Identify which cell holds the provided text, then report its (X, Y) central coordinate. 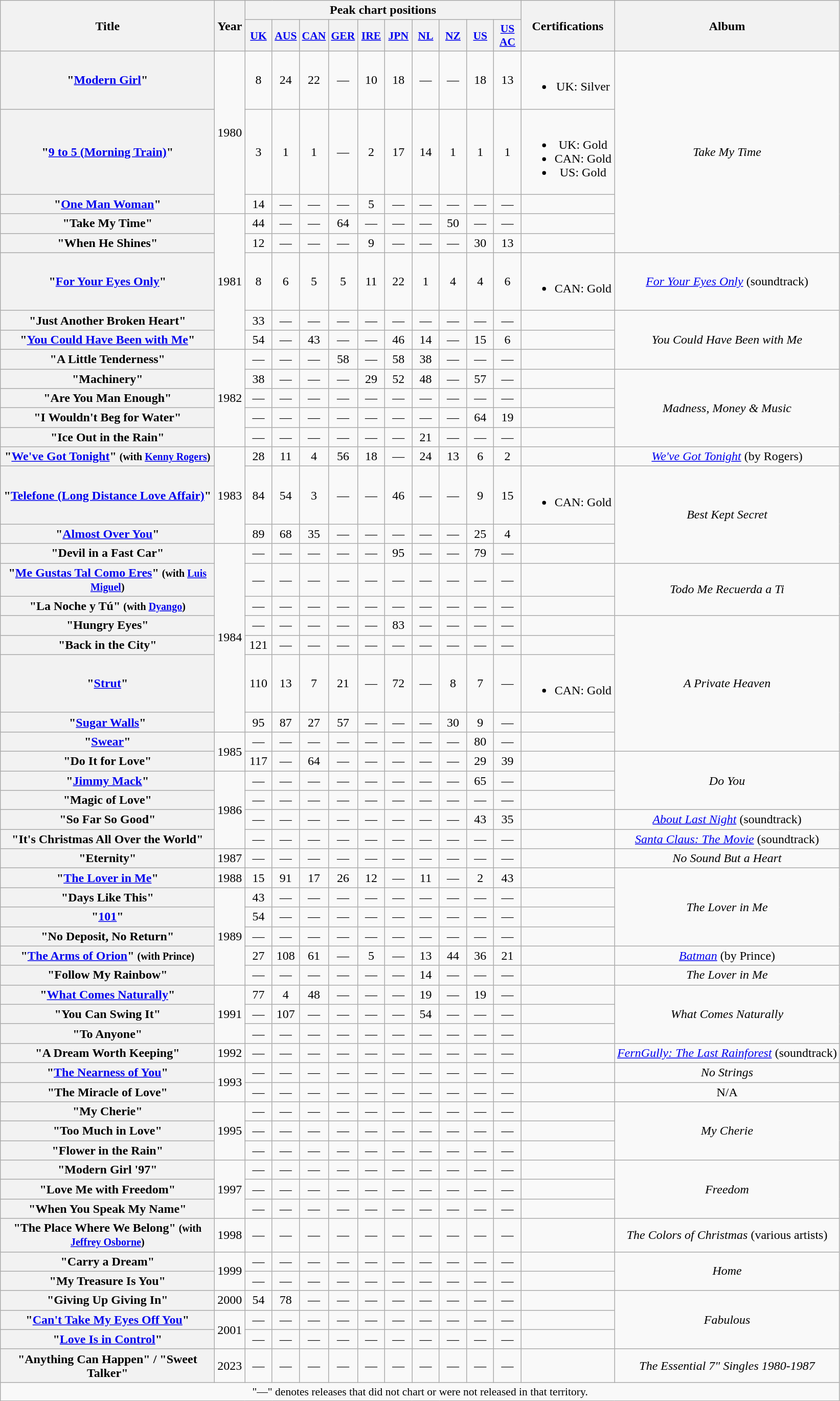
110 (259, 683)
1998 (230, 1235)
2000 (230, 1300)
"Machinery" (107, 379)
"The Arms of Orion" (with Prince) (107, 956)
1999 (230, 1271)
52 (399, 379)
"9 to 5 (Morning Train)" (107, 151)
89 (259, 534)
"The Nearness of You" (107, 1072)
CAN (314, 36)
80 (481, 741)
1992 (230, 1053)
108 (285, 956)
IRE (371, 36)
Freedom (727, 1189)
"Giving Up Giving In" (107, 1300)
1988 (230, 878)
1997 (230, 1189)
1981 (230, 281)
Album (727, 26)
Fabulous (727, 1320)
FernGully: The Last Rainforest (soundtrack) (727, 1053)
1989 (230, 936)
25 (481, 534)
Do You (727, 780)
"Do It for Love" (107, 761)
Title (107, 26)
"Carry a Dream" (107, 1261)
The Colors of Christmas (various artists) (727, 1235)
Best Kept Secret (727, 514)
1995 (230, 1131)
117 (259, 761)
"I Wouldn't Beg for Water" (107, 418)
"La Noche y Tú" (with Dyango) (107, 606)
NL (425, 36)
"When You Speak My Name" (107, 1209)
UK: GoldCAN: GoldUS: Gold (567, 151)
Home (727, 1271)
"The Miracle of Love" (107, 1092)
"Modern Girl '97" (107, 1170)
"Follow My Rainbow" (107, 975)
107 (285, 1014)
"—" denotes releases that did not chart or were not released in that territory. (420, 1391)
"My Cherie" (107, 1112)
68 (285, 534)
Certifications (567, 26)
My Cherie (727, 1131)
US AC (507, 36)
56 (343, 457)
"Swear" (107, 741)
"Me Gustas Tal Como Eres" (with Luis Miguel) (107, 580)
1993 (230, 1082)
"No Deposit, No Return" (107, 936)
UK (259, 36)
About Last Night (soundtrack) (727, 820)
61 (314, 956)
79 (481, 553)
No Strings (727, 1072)
"Jimmy Mack" (107, 781)
"Take My Time" (107, 223)
1980 (230, 132)
NZ (453, 36)
"Can't Take My Eyes Off You" (107, 1320)
We've Got Tonight (by Rogers) (727, 457)
"My Treasure Is You" (107, 1281)
"Are You Man Enough" (107, 398)
"Just Another Broken Heart" (107, 320)
"Flower in the Rain" (107, 1150)
N/A (727, 1092)
1984 (230, 638)
"Days Like This" (107, 897)
1986 (230, 810)
"Ice Out in the Rain" (107, 437)
78 (285, 1300)
77 (259, 995)
1985 (230, 751)
What Comes Naturally (727, 1014)
10 (371, 80)
28 (259, 457)
2001 (230, 1329)
87 (285, 722)
65 (481, 781)
"To Anyone" (107, 1033)
Santa Claus: The Movie (soundtrack) (727, 839)
"Sugar Walls" (107, 722)
33 (259, 320)
"Eternity" (107, 858)
Take My Time (727, 152)
"Devil in a Fast Car" (107, 553)
26 (343, 878)
A Private Heaven (727, 683)
"It's Christmas All Over the World" (107, 839)
"Love Is in Control" (107, 1339)
"Anything Can Happen" / "Sweet Talker" (107, 1365)
"So Far So Good" (107, 820)
1987 (230, 858)
"101" (107, 917)
1991 (230, 1014)
"Strut" (107, 683)
121 (259, 645)
JPN (399, 36)
"The Lover in Me" (107, 878)
US (481, 36)
"For Your Eyes Only" (107, 281)
Peak chart positions (383, 10)
1982 (230, 398)
Batman (by Prince) (727, 956)
83 (399, 625)
"You Can Swing It" (107, 1014)
84 (259, 495)
"One Man Woman" (107, 204)
"We've Got Tonight" (with Kenny Rogers) (107, 457)
"You Could Have Been with Me" (107, 340)
Year (230, 26)
2023 (230, 1365)
39 (507, 761)
"The Place Where We Belong" (with Jeffrey Osborne) (107, 1235)
AUS (285, 36)
"Almost Over You" (107, 534)
"Hungry Eyes" (107, 625)
91 (285, 878)
"Too Much in Love" (107, 1131)
1983 (230, 495)
"What Comes Naturally" (107, 995)
For Your Eyes Only (soundtrack) (727, 281)
"A Little Tenderness" (107, 359)
You Could Have Been with Me (727, 340)
Todo Me Recuerda a Ti (727, 589)
72 (399, 683)
"Love Me with Freedom" (107, 1189)
36 (481, 956)
"Telefone (Long Distance Love Affair)" (107, 495)
"A Dream Worth Keeping" (107, 1053)
GER (343, 36)
"Modern Girl" (107, 80)
UK: Silver (567, 80)
"When He Shines" (107, 243)
No Sound But a Heart (727, 858)
Madness, Money & Music (727, 408)
"Back in the City" (107, 645)
50 (453, 223)
The Essential 7" Singles 1980-1987 (727, 1365)
"Magic of Love" (107, 800)
